Return the [X, Y] coordinate for the center point of the cell that contains the specified text.  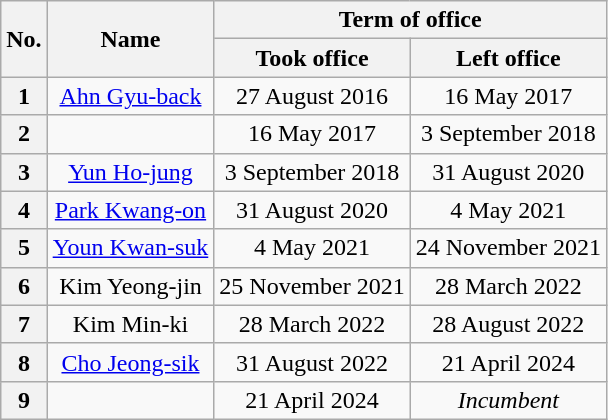
Kim Yeong-jin [130, 286]
Incumbent [508, 400]
Yun Ho-jung [130, 172]
31 August 2022 [312, 362]
3 [24, 172]
Cho Jeong-sik [130, 362]
7 [24, 324]
24 November 2021 [508, 248]
1 [24, 96]
28 August 2022 [508, 324]
Term of office [410, 20]
25 November 2021 [312, 286]
Kim Min-ki [130, 324]
4 [24, 210]
Park Kwang-on [130, 210]
8 [24, 362]
Youn Kwan-suk [130, 248]
9 [24, 400]
Took office [312, 58]
27 August 2016 [312, 96]
No. [24, 39]
Left office [508, 58]
Name [130, 39]
5 [24, 248]
2 [24, 134]
Ahn Gyu-back [130, 96]
6 [24, 286]
